Find where the given text appears and provide that cell's center as [x, y] coordinate. 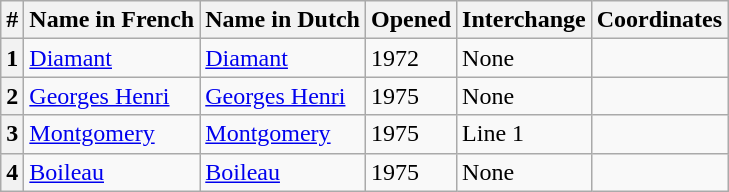
1 [12, 58]
Interchange [524, 20]
1972 [410, 58]
2 [12, 96]
Opened [410, 20]
Name in French [112, 20]
Line 1 [524, 134]
# [12, 20]
Name in Dutch [283, 20]
3 [12, 134]
4 [12, 172]
Coordinates [659, 20]
